Output the (X, Y) coordinate of the center of the cell containing the given text.  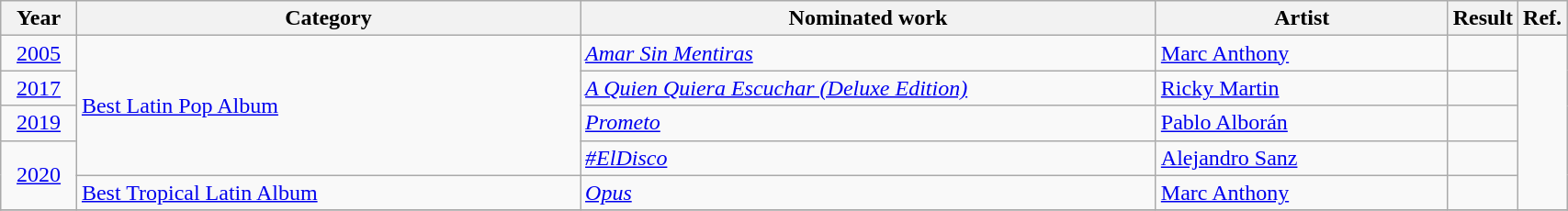
Artist (1302, 18)
Year (39, 18)
2017 (39, 88)
Opus (869, 193)
Nominated work (869, 18)
Category (328, 18)
Pablo Alborán (1302, 123)
2019 (39, 123)
2020 (39, 175)
2005 (39, 53)
Amar Sin Mentiras (869, 53)
Best Latin Pop Album (328, 105)
Ricky Martin (1302, 88)
Best Tropical Latin Album (328, 193)
Prometo (869, 123)
Ref. (1543, 18)
#ElDisco (869, 158)
Alejandro Sanz (1302, 158)
A Quien Quiera Escuchar (Deluxe Edition) (869, 88)
Result (1483, 18)
